Return the [x, y] coordinate for the center point of the cell that contains the specified text.  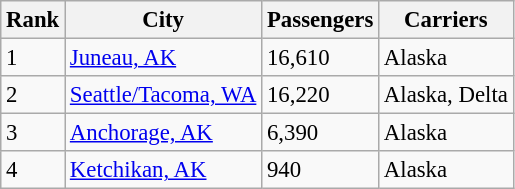
Seattle/Tacoma, WA [164, 95]
16,610 [320, 58]
Juneau, AK [164, 58]
City [164, 20]
940 [320, 170]
3 [33, 133]
Anchorage, AK [164, 133]
Carriers [446, 20]
16,220 [320, 95]
Passengers [320, 20]
6,390 [320, 133]
Rank [33, 20]
Alaska, Delta [446, 95]
1 [33, 58]
2 [33, 95]
Ketchikan, AK [164, 170]
4 [33, 170]
